Pinpoint the cell where the given text exists, returning its [x, y] midpoint coordinate. 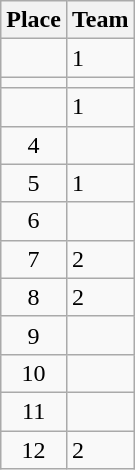
Team [100, 20]
Place [34, 20]
8 [34, 297]
11 [34, 411]
9 [34, 335]
10 [34, 373]
5 [34, 183]
4 [34, 145]
6 [34, 221]
12 [34, 449]
7 [34, 259]
